Find where the given text appears and provide that cell's center as [x, y] coordinate. 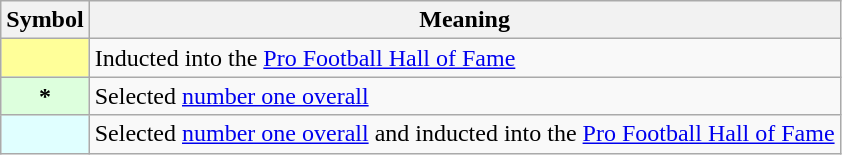
Meaning [464, 20]
Inducted into the Pro Football Hall of Fame [464, 58]
* [45, 96]
Selected number one overall and inducted into the Pro Football Hall of Fame [464, 134]
Symbol [45, 20]
Selected number one overall [464, 96]
